From the cell containing the given text, extract its center point as [X, Y] coordinate. 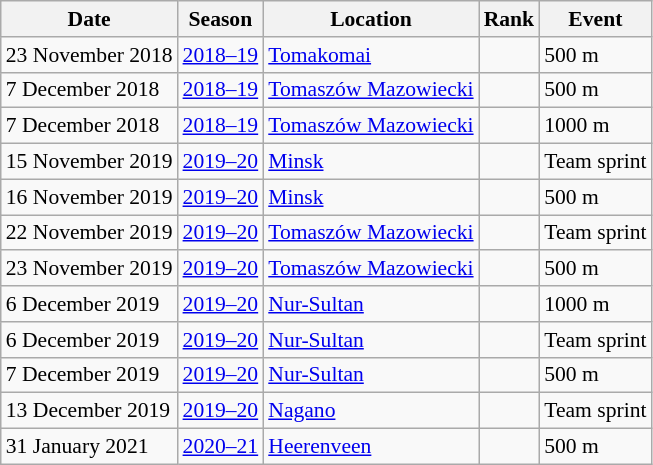
22 November 2019 [90, 233]
Date [90, 19]
15 November 2019 [90, 162]
Heerenveen [370, 447]
13 December 2019 [90, 411]
16 November 2019 [90, 197]
23 November 2018 [90, 55]
7 December 2019 [90, 375]
Event [595, 19]
Rank [510, 19]
Nagano [370, 411]
Tomakomai [370, 55]
Season [221, 19]
2020–21 [221, 447]
23 November 2019 [90, 269]
31 January 2021 [90, 447]
Location [370, 19]
